Output the [X, Y] coordinate of the center of the cell containing the given text.  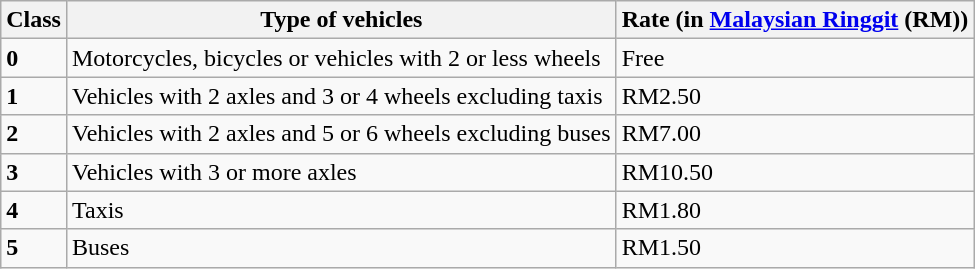
RM10.50 [795, 172]
Buses [341, 248]
Vehicles with 2 axles and 3 or 4 wheels excluding taxis [341, 96]
4 [34, 210]
Rate (in Malaysian Ringgit (RM)) [795, 20]
0 [34, 58]
RM1.80 [795, 210]
2 [34, 134]
Motorcycles, bicycles or vehicles with 2 or less wheels [341, 58]
RM1.50 [795, 248]
Type of vehicles [341, 20]
1 [34, 96]
Vehicles with 2 axles and 5 or 6 wheels excluding buses [341, 134]
Class [34, 20]
RM7.00 [795, 134]
Taxis [341, 210]
Free [795, 58]
RM2.50 [795, 96]
Vehicles with 3 or more axles [341, 172]
3 [34, 172]
5 [34, 248]
